Find where the given text appears and provide that cell's center as [x, y] coordinate. 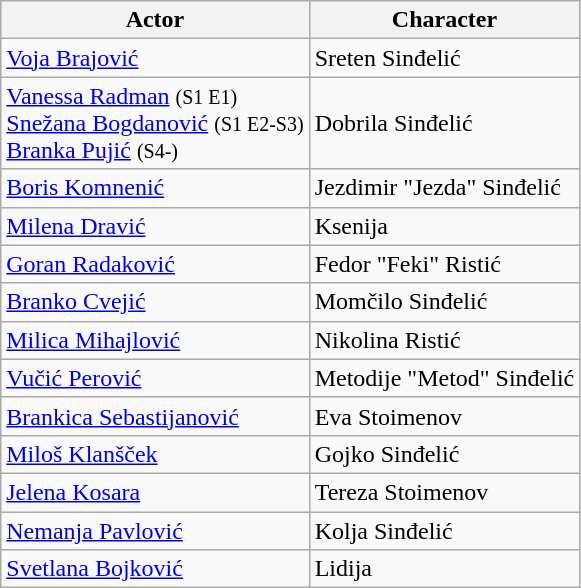
Fedor "Feki" Ristić [444, 264]
Vanessa Radman (S1 E1) Snežana Bogdanović (S1 E2-S3) Branka Pujić (S4-) [155, 123]
Brankica Sebastijanović [155, 416]
Actor [155, 20]
Milica Mihajlović [155, 340]
Ksenija [444, 226]
Nikolina Ristić [444, 340]
Nemanja Pavlović [155, 531]
Jelena Kosara [155, 492]
Lidija [444, 569]
Goran Radaković [155, 264]
Kolja Sinđelić [444, 531]
Sreten Sinđelić [444, 58]
Momčilo Sinđelić [444, 302]
Branko Cvejić [155, 302]
Milena Dravić [155, 226]
Gojko Sinđelić [444, 454]
Voja Brajović [155, 58]
Jezdimir "Jezda" Sinđelić [444, 188]
Boris Komnenić [155, 188]
Eva Stoimenov [444, 416]
Metodije "Metod" Sinđelić [444, 378]
Dobrila Sinđelić [444, 123]
Character [444, 20]
Miloš Klanšček [155, 454]
Tereza Stoimenov [444, 492]
Vučić Perović [155, 378]
Svetlana Bojković [155, 569]
